Determine the (x, y) coordinate at the center of the cell enclosing the given text.  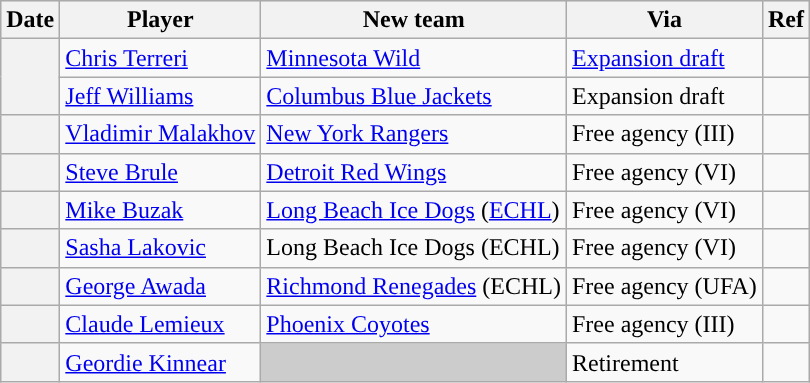
Vladimir Malakhov (160, 134)
Player (160, 20)
Mike Buzak (160, 210)
Jeff Williams (160, 96)
Richmond Renegades (ECHL) (414, 286)
Ref (786, 20)
Phoenix Coyotes (414, 324)
George Awada (160, 286)
New team (414, 20)
New York Rangers (414, 134)
Detroit Red Wings (414, 172)
Sasha Lakovic (160, 248)
Minnesota Wild (414, 58)
Date (30, 20)
Via (664, 20)
Steve Brule (160, 172)
Columbus Blue Jackets (414, 96)
Geordie Kinnear (160, 362)
Free agency (UFA) (664, 286)
Retirement (664, 362)
Claude Lemieux (160, 324)
Chris Terreri (160, 58)
